Return the [x, y] coordinate for the center point of the cell that contains the specified text.  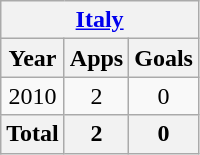
2010 [33, 96]
Total [33, 134]
Italy [100, 20]
Apps [96, 58]
Year [33, 58]
Goals [164, 58]
